Locate the cell with the specified text and output its (X, Y) center coordinate. 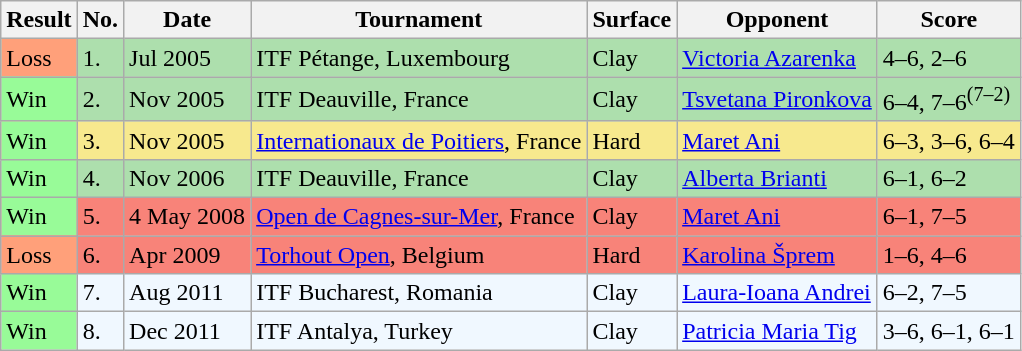
ITF Pétange, Luxembourg (419, 58)
1–6, 4–6 (948, 255)
Tsvetana Pironkova (778, 100)
Jul 2005 (188, 58)
1. (100, 58)
Internationaux de Poitiers, France (419, 140)
Apr 2009 (188, 255)
6. (100, 255)
No. (100, 20)
6–1, 7–5 (948, 217)
3. (100, 140)
Open de Cagnes-sur-Mer, France (419, 217)
3–6, 6–1, 6–1 (948, 331)
Tournament (419, 20)
Karolina Šprem (778, 255)
Opponent (778, 20)
ITF Bucharest, Romania (419, 293)
4–6, 2–6 (948, 58)
Torhout Open, Belgium (419, 255)
Dec 2011 (188, 331)
Alberta Brianti (778, 178)
4 May 2008 (188, 217)
Score (948, 20)
Patricia Maria Tig (778, 331)
7. (100, 293)
Result (39, 20)
8. (100, 331)
Nov 2006 (188, 178)
2. (100, 100)
Surface (632, 20)
ITF Antalya, Turkey (419, 331)
Aug 2011 (188, 293)
5. (100, 217)
6–3, 3–6, 6–4 (948, 140)
Date (188, 20)
4. (100, 178)
Victoria Azarenka (778, 58)
Laura-Ioana Andrei (778, 293)
6–1, 6–2 (948, 178)
6–2, 7–5 (948, 293)
6–4, 7–6(7–2) (948, 100)
